Extract the (x, y) coordinate from the center of the cell holding the provided text.  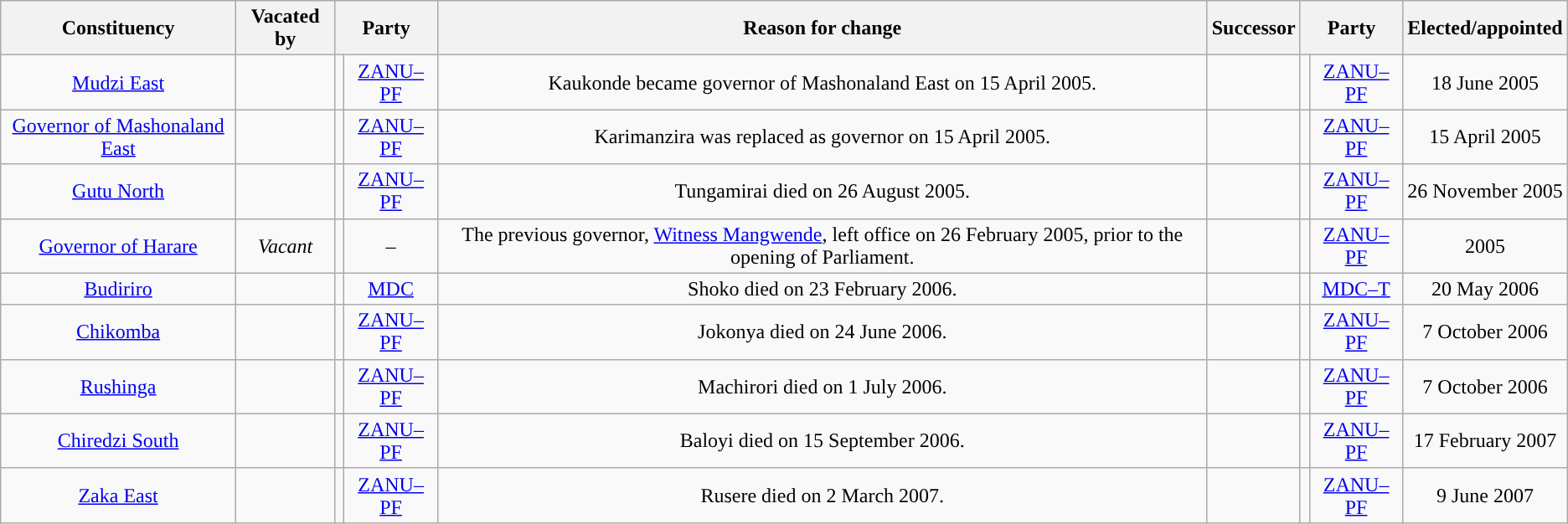
Zaka East (119, 496)
15 April 2005 (1485, 137)
26 November 2005 (1485, 191)
Governor of Harare (119, 246)
Baloyi died on 15 September 2006. (823, 440)
The previous governor, Witness Mangwende, left office on 26 February 2005, prior to the opening of Parliament. (823, 246)
Constituency (119, 28)
Budiriro (119, 289)
Vacated by (285, 28)
Governor of Mashonaland East (119, 137)
MDC–T (1355, 289)
Karimanzira was replaced as governor on 15 April 2005. (823, 137)
Vacant (285, 246)
20 May 2006 (1485, 289)
– (390, 246)
MDC (390, 289)
Rusere died on 2 March 2007. (823, 496)
Shoko died on 23 February 2006. (823, 289)
18 June 2005 (1485, 82)
Tungamirai died on 26 August 2005. (823, 191)
Machirori died on 1 July 2006. (823, 387)
Chikomba (119, 331)
Kaukonde became governor of Mashonaland East on 15 April 2005. (823, 82)
Rushinga (119, 387)
Chiredzi South (119, 440)
2005 (1485, 246)
Jokonya died on 24 June 2006. (823, 331)
9 June 2007 (1485, 496)
Gutu North (119, 191)
Successor (1253, 28)
17 February 2007 (1485, 440)
Elected/appointed (1485, 28)
Mudzi East (119, 82)
Reason for change (823, 28)
